Determine the [x, y] coordinate at the center of the cell enclosing the given text.  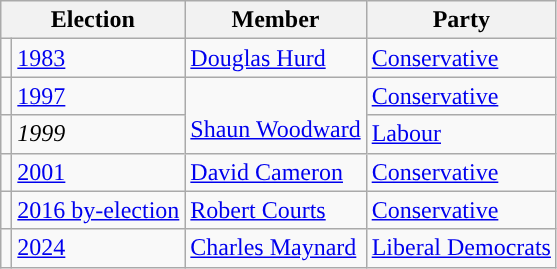
1999 [98, 134]
Election [93, 20]
Liberal Democrats [461, 248]
Shaun Woodward [276, 115]
Charles Maynard [276, 248]
Douglas Hurd [276, 58]
1983 [98, 58]
2016 by-election [98, 210]
2001 [98, 172]
Labour [461, 134]
1997 [98, 96]
Robert Courts [276, 210]
Party [461, 20]
2024 [98, 248]
David Cameron [276, 172]
Member [276, 20]
